From the cell containing the given text, extract its center point as (x, y) coordinate. 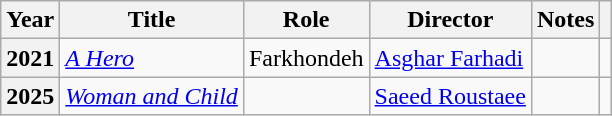
Notes (565, 20)
A Hero (152, 58)
Farkhondeh (306, 58)
Asghar Farhadi (450, 58)
Year (30, 20)
Title (152, 20)
2021 (30, 58)
Saeed Roustaee (450, 96)
Director (450, 20)
Role (306, 20)
2025 (30, 96)
Woman and Child (152, 96)
